Search for the cell housing the specified text and yield its (x, y) center coordinate. 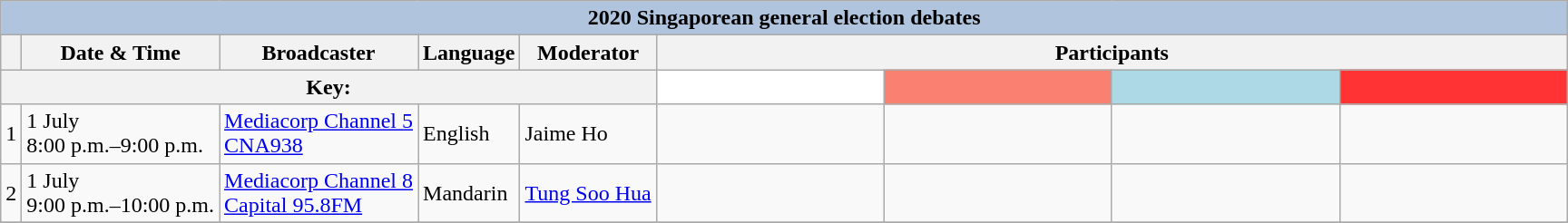
Tung Soo Hua (588, 192)
Date & Time (121, 53)
Participants (1112, 53)
1 July 8:00 p.m.–9:00 p.m. (121, 134)
Mediacorp Channel 8 Capital 95.8FM (319, 192)
2 (11, 192)
English (469, 134)
Key: (328, 87)
Mandarin (469, 192)
Mediacorp Channel 5 CNA938 (319, 134)
1 (11, 134)
Broadcaster (319, 53)
1 July 9:00 p.m.–10:00 p.m. (121, 192)
2020 Singaporean general election debates (784, 18)
Jaime Ho (588, 134)
Moderator (588, 53)
Language (469, 53)
